Extract the [X, Y] coordinate from the center of the cell holding the provided text.  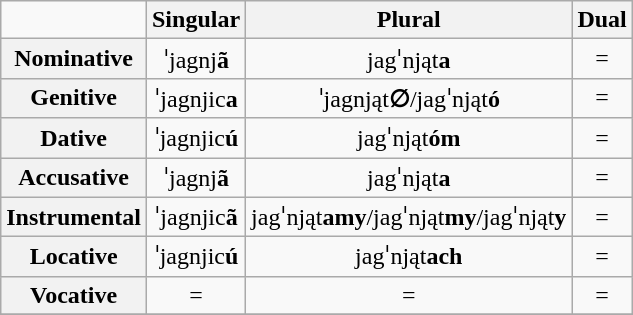
jagˈnjątóm [409, 138]
Singular [196, 20]
ˈjagnjicã [196, 217]
Genitive [74, 98]
Instrumental [74, 217]
Dative [74, 138]
Vocative [74, 295]
Dual [602, 20]
Nominative [74, 59]
Plural [409, 20]
ˈjagnjąt∅/jagˈnjątó [409, 98]
jagˈnjątach [409, 257]
ˈjagnjica [196, 98]
Accusative [74, 178]
Locative [74, 257]
jagˈnjątamy/jagˈnjątmy/jagˈnjąty [409, 217]
